Extract the [x, y] coordinate from the center of the cell holding the provided text.  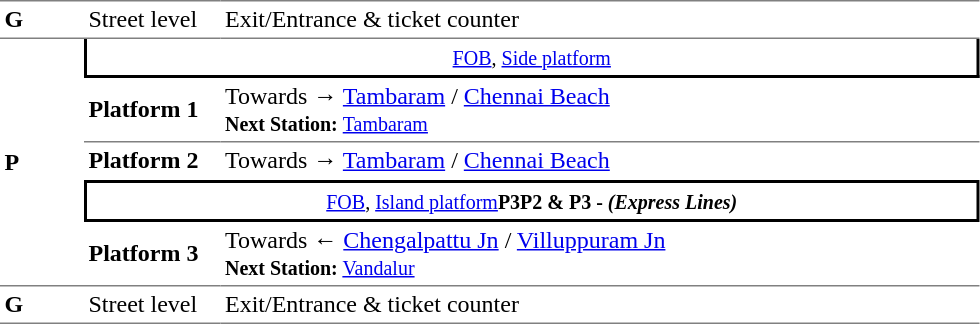
Platform 2 [152, 161]
Towards ← Chengalpattu Jn / Villuppuram JnNext Station: Vandalur [600, 254]
Towards → Tambaram / Chennai BeachNext Station: Tambaram [600, 110]
Platform 1 [152, 110]
FOB, Side platform [532, 58]
FOB, Island platformP3P2 & P3 - (Express Lines) [532, 201]
Towards → Tambaram / Chennai Beach [600, 161]
P [42, 163]
Platform 3 [152, 254]
